Determine the (X, Y) coordinate at the center of the cell enclosing the given text.  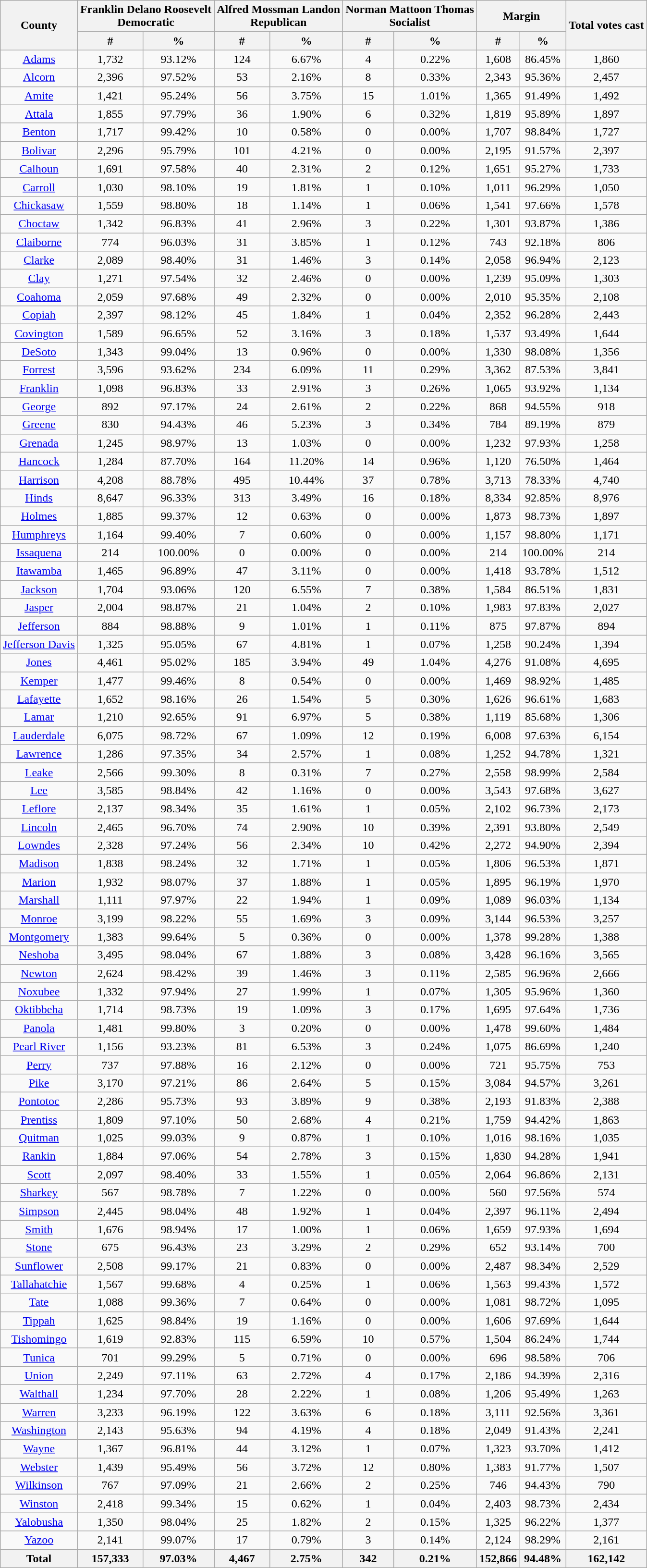
99.03% (178, 1138)
95.02% (178, 662)
884 (110, 626)
98.29% (543, 1540)
96.11% (543, 1211)
3.85% (306, 242)
2.12% (306, 1065)
2,124 (498, 1540)
2.57% (306, 754)
746 (498, 1485)
76.50% (543, 461)
2,131 (606, 1175)
98.92% (543, 681)
2,010 (498, 297)
2,328 (110, 845)
706 (606, 1357)
78.33% (543, 479)
1,263 (606, 1394)
86.51% (543, 589)
3,199 (110, 919)
96.96% (543, 973)
2,241 (606, 1431)
1.22% (306, 1193)
10.44% (306, 479)
Forrest (39, 370)
52 (242, 333)
Wilkinson (39, 1485)
1,567 (110, 1284)
97.56% (543, 1193)
1,303 (606, 279)
767 (110, 1485)
1,323 (498, 1449)
0.57% (435, 1339)
91.43% (543, 1431)
Montgomery (39, 937)
96.28% (543, 315)
94.48% (543, 1558)
1,469 (498, 681)
1,171 (606, 535)
0.71% (306, 1357)
1,507 (606, 1467)
91.83% (543, 1101)
95.24% (178, 96)
1,736 (606, 1010)
Jefferson Davis (39, 644)
97.64% (543, 1010)
48 (242, 1211)
1,504 (498, 1339)
44 (242, 1449)
Franklin (39, 388)
2.72% (306, 1375)
2,396 (110, 77)
1,164 (110, 535)
0.24% (435, 1046)
1,095 (606, 1302)
Claiborne (39, 242)
97.35% (178, 754)
Issaquena (39, 553)
1,619 (110, 1339)
1,365 (498, 96)
313 (242, 498)
1,744 (606, 1339)
2,391 (498, 827)
743 (498, 242)
1.94% (306, 900)
1,895 (498, 882)
Coahoma (39, 297)
1,342 (110, 223)
721 (498, 1065)
97.63% (543, 735)
0.79% (306, 1540)
3.49% (306, 498)
1,011 (498, 187)
1,694 (606, 1229)
1,707 (498, 132)
3,596 (110, 370)
1.90% (306, 114)
Tallahatchie (39, 1284)
0.60% (306, 535)
96.65% (178, 333)
Scott (39, 1175)
1,081 (498, 1302)
Walthall (39, 1394)
Newton (39, 973)
Winston (39, 1504)
93.92% (543, 388)
868 (498, 406)
98.99% (543, 772)
875 (498, 626)
Copiah (39, 315)
784 (498, 425)
0.36% (306, 937)
2,316 (606, 1375)
560 (498, 1193)
2,445 (110, 1211)
2,585 (498, 973)
97.94% (178, 992)
94.28% (543, 1156)
1,477 (110, 681)
93.14% (543, 1248)
2,249 (110, 1375)
86.45% (543, 59)
99.64% (178, 937)
2.61% (306, 406)
2,058 (498, 260)
98.10% (178, 187)
2,566 (110, 772)
1,388 (606, 937)
95.79% (178, 150)
3,585 (110, 790)
1,089 (498, 900)
93.80% (543, 827)
2,666 (606, 973)
2.68% (306, 1120)
99.29% (178, 1357)
Tishomingo (39, 1339)
1,830 (498, 1156)
46 (242, 425)
Union (39, 1375)
3,170 (110, 1083)
2.34% (306, 845)
87.53% (543, 370)
1,156 (110, 1046)
4.19% (306, 1431)
Lee (39, 790)
93.62% (178, 370)
Noxubee (39, 992)
91.49% (543, 96)
97.09% (178, 1485)
96.94% (543, 260)
6.59% (306, 1339)
97.97% (178, 900)
3,233 (110, 1412)
86.69% (543, 1046)
Neshoba (39, 955)
0.62% (306, 1504)
2,584 (606, 772)
96.73% (543, 808)
2,102 (498, 808)
41 (242, 223)
Covington (39, 333)
Leake (39, 772)
1,305 (498, 992)
63 (242, 1375)
98.12% (178, 315)
2,286 (110, 1101)
39 (242, 973)
1,659 (498, 1229)
1,478 (498, 1028)
74 (242, 827)
36 (242, 114)
157,333 (110, 1558)
2,388 (606, 1101)
1,732 (110, 59)
6,154 (606, 735)
98.94% (178, 1229)
1,970 (606, 882)
93.78% (543, 571)
2.96% (306, 223)
1,584 (498, 589)
97.69% (543, 1321)
1,608 (498, 59)
2.32% (306, 297)
Hancock (39, 461)
Jackson (39, 589)
Marshall (39, 900)
124 (242, 59)
1,343 (110, 352)
120 (242, 589)
Washington (39, 1431)
Adams (39, 59)
1,809 (110, 1120)
Jasper (39, 608)
93 (242, 1101)
92.83% (178, 1339)
2.16% (306, 77)
2,403 (498, 1504)
81 (242, 1046)
99.43% (543, 1284)
14 (368, 461)
2,193 (498, 1101)
574 (606, 1193)
1.54% (306, 699)
753 (606, 1065)
94.90% (543, 845)
4.21% (306, 150)
98.08% (543, 352)
Jefferson (39, 626)
3,084 (498, 1083)
3,362 (498, 370)
1,512 (606, 571)
George (39, 406)
DeSoto (39, 352)
Smith (39, 1229)
96.22% (543, 1522)
3,111 (498, 1412)
93.23% (178, 1046)
2,549 (606, 827)
675 (110, 1248)
94.39% (543, 1375)
4,467 (242, 1558)
2.90% (306, 827)
35 (242, 808)
1.84% (306, 315)
1,563 (498, 1284)
1,239 (498, 279)
97.06% (178, 1156)
99.42% (178, 132)
96.89% (178, 571)
50 (242, 1120)
Grenada (39, 443)
2,186 (498, 1375)
91 (242, 717)
1.00% (306, 1229)
2.22% (306, 1394)
1,240 (606, 1046)
2,195 (498, 150)
1,210 (110, 717)
1,714 (110, 1010)
1,367 (110, 1449)
96.33% (178, 498)
2.46% (306, 279)
1.99% (306, 992)
0.34% (435, 425)
97.70% (178, 1394)
3.75% (306, 96)
2.91% (306, 388)
92.65% (178, 717)
1,691 (110, 169)
3,361 (606, 1412)
122 (242, 1412)
98.22% (178, 919)
2.66% (306, 1485)
89.19% (543, 425)
3.63% (306, 1412)
0.42% (435, 845)
3,257 (606, 919)
99.04% (178, 352)
Lincoln (39, 827)
1.71% (306, 864)
1,941 (606, 1156)
93.70% (543, 1449)
93.06% (178, 589)
2,137 (110, 808)
97.58% (178, 169)
Humphreys (39, 535)
892 (110, 406)
Yalobusha (39, 1522)
24 (242, 406)
2,529 (606, 1266)
26 (242, 699)
Greene (39, 425)
Amite (39, 96)
1,695 (498, 1010)
1,484 (606, 1028)
8,647 (110, 498)
1,301 (498, 223)
3.11% (306, 571)
1,683 (606, 699)
1,855 (110, 114)
96.16% (543, 955)
Perry (39, 1065)
1,439 (110, 1467)
1,983 (498, 608)
1,206 (498, 1394)
95.75% (543, 1065)
86.24% (543, 1339)
1,321 (606, 754)
92.18% (543, 242)
0.32% (435, 114)
99.60% (543, 1028)
6.53% (306, 1046)
1,676 (110, 1229)
1,626 (498, 699)
0.33% (435, 77)
6,008 (498, 735)
99.80% (178, 1028)
1,652 (110, 699)
99.28% (543, 937)
4,740 (606, 479)
8,334 (498, 498)
3.29% (306, 1248)
28 (242, 1394)
2.64% (306, 1083)
1,412 (606, 1449)
2,418 (110, 1504)
Jones (39, 662)
County (39, 25)
1,284 (110, 461)
95.27% (543, 169)
918 (606, 406)
Wayne (39, 1449)
2,487 (498, 1266)
3.89% (306, 1101)
95.63% (178, 1431)
92.56% (543, 1412)
11 (368, 370)
Sharkey (39, 1193)
2,089 (110, 260)
3,144 (498, 919)
95.35% (543, 297)
Pearl River (39, 1046)
3,428 (498, 955)
4,461 (110, 662)
1,025 (110, 1138)
0.87% (306, 1138)
1,332 (110, 992)
Oktibbeha (39, 1010)
6.67% (306, 59)
23 (242, 1248)
0.83% (306, 1266)
1,625 (110, 1321)
3.16% (306, 333)
1.69% (306, 919)
98.88% (178, 626)
94 (242, 1431)
97.52% (178, 77)
0.19% (435, 735)
Tate (39, 1302)
45 (242, 315)
2.31% (306, 169)
11.20% (306, 461)
97.10% (178, 1120)
Attala (39, 114)
97.24% (178, 845)
42 (242, 790)
97.79% (178, 114)
96.86% (543, 1175)
1,831 (606, 589)
Rankin (39, 1156)
Simpson (39, 1211)
1,860 (606, 59)
1,464 (606, 461)
2,296 (110, 150)
1,111 (110, 900)
2,059 (110, 297)
701 (110, 1357)
Pontotoc (39, 1101)
2,465 (110, 827)
1,030 (110, 187)
1.82% (306, 1522)
2,097 (110, 1175)
3,713 (498, 479)
567 (110, 1193)
53 (242, 77)
2.75% (306, 1558)
0.30% (435, 699)
95.09% (543, 279)
2,272 (498, 845)
Tunica (39, 1357)
1,873 (498, 516)
Calhoun (39, 169)
2,343 (498, 77)
1,088 (110, 1302)
99.46% (178, 681)
1,356 (606, 352)
55 (242, 919)
94.42% (543, 1120)
97.66% (543, 205)
18 (242, 205)
96.70% (178, 827)
99.07% (178, 1540)
94.78% (543, 754)
1,050 (606, 187)
696 (498, 1357)
3,627 (606, 790)
Chickasaw (39, 205)
25 (242, 1522)
Margin (521, 16)
95.05% (178, 644)
91.57% (543, 150)
Lauderdale (39, 735)
790 (606, 1485)
Prentiss (39, 1120)
2,108 (606, 297)
2,352 (498, 315)
97.87% (543, 626)
Itawamba (39, 571)
162,142 (606, 1558)
95.73% (178, 1101)
3,495 (110, 955)
90.24% (543, 644)
Leflore (39, 808)
234 (242, 370)
Clarke (39, 260)
894 (606, 626)
1,271 (110, 279)
Lawrence (39, 754)
0.78% (435, 479)
3,261 (606, 1083)
Yazoo (39, 1540)
2.78% (306, 1156)
1,572 (606, 1284)
1,884 (110, 1156)
2,173 (606, 808)
0.20% (306, 1028)
1,485 (606, 681)
774 (110, 242)
737 (110, 1065)
4.81% (306, 644)
1,119 (498, 717)
86 (242, 1083)
1,606 (498, 1321)
2,494 (606, 1211)
95.36% (543, 77)
1,537 (498, 333)
6.97% (306, 717)
98.87% (178, 608)
1,075 (498, 1046)
Benton (39, 132)
1,559 (110, 205)
1,885 (110, 516)
1,386 (606, 223)
96.29% (543, 187)
93.12% (178, 59)
1,418 (498, 571)
1,492 (606, 96)
91.77% (543, 1467)
4,276 (498, 662)
1.55% (306, 1175)
1.61% (306, 808)
0.80% (435, 1467)
99.17% (178, 1266)
1,098 (110, 388)
0.58% (306, 132)
2,004 (110, 608)
88.78% (178, 479)
2,434 (606, 1504)
91.08% (543, 662)
99.40% (178, 535)
97.11% (178, 1375)
98.24% (178, 864)
1,932 (110, 882)
1,541 (498, 205)
Kemper (39, 681)
98.78% (178, 1193)
0.63% (306, 516)
1,330 (498, 352)
0.39% (435, 827)
Warren (39, 1412)
1,232 (498, 443)
99.30% (178, 772)
1,727 (606, 132)
85.68% (543, 717)
98.42% (178, 973)
495 (242, 479)
1,035 (606, 1138)
3,565 (606, 955)
98.07% (178, 882)
2,443 (606, 315)
Clay (39, 279)
98.58% (543, 1357)
4,695 (606, 662)
93.49% (543, 333)
1,838 (110, 864)
1.81% (306, 187)
0.64% (306, 1302)
6.09% (306, 370)
1,806 (498, 864)
Quitman (39, 1138)
0.26% (435, 388)
3,543 (498, 790)
97.83% (543, 608)
Hinds (39, 498)
27 (242, 992)
3.12% (306, 1449)
1,306 (606, 717)
6,075 (110, 735)
Monroe (39, 919)
Total votes cast (606, 25)
1,377 (606, 1522)
40 (242, 169)
Madison (39, 864)
806 (606, 242)
99.68% (178, 1284)
2,558 (498, 772)
2,027 (606, 608)
34 (242, 754)
830 (110, 425)
2,624 (110, 973)
1,360 (606, 992)
1,016 (498, 1138)
3.94% (306, 662)
1,589 (110, 333)
342 (368, 1558)
652 (498, 1248)
47 (242, 571)
0.31% (306, 772)
1,252 (498, 754)
2,161 (606, 1540)
1,421 (110, 96)
97.21% (178, 1083)
2,508 (110, 1266)
2,143 (110, 1431)
1,704 (110, 589)
2,394 (606, 845)
3.72% (306, 1467)
1,733 (606, 169)
Webster (39, 1467)
2,123 (606, 260)
1,651 (498, 169)
8,976 (606, 498)
Total (39, 1558)
1,871 (606, 864)
Lowndes (39, 845)
1,286 (110, 754)
Lafayette (39, 699)
1,578 (606, 205)
96.81% (178, 1449)
185 (242, 662)
5.23% (306, 425)
Norman Mattoon ThomasSocialist (410, 16)
6.55% (306, 589)
1,120 (498, 461)
99.37% (178, 516)
1,350 (110, 1522)
2,064 (498, 1175)
152,866 (498, 1558)
87.70% (178, 461)
879 (606, 425)
94.55% (543, 406)
Carroll (39, 187)
1,863 (606, 1120)
2,049 (498, 1431)
93.87% (543, 223)
97.03% (178, 1558)
97.88% (178, 1065)
1,394 (606, 644)
1,234 (110, 1394)
3,841 (606, 370)
Sunflower (39, 1266)
Tippah (39, 1321)
Pike (39, 1083)
98.97% (178, 443)
Panola (39, 1028)
99.36% (178, 1302)
94.57% (543, 1083)
Choctaw (39, 223)
164 (242, 461)
1,717 (110, 132)
Stone (39, 1248)
1,378 (498, 937)
101 (242, 150)
Alfred Mossman LandonRepublican (279, 16)
2,457 (606, 77)
0.27% (435, 772)
95.96% (543, 992)
54 (242, 1156)
1.03% (306, 443)
97.54% (178, 279)
2,141 (110, 1540)
700 (606, 1248)
Marion (39, 882)
1,065 (498, 388)
Bolivar (39, 150)
Harrison (39, 479)
22 (242, 900)
95.89% (543, 114)
92.85% (543, 498)
Franklin Delano RooseveltDemocratic (146, 16)
97.17% (178, 406)
1,819 (498, 114)
1,157 (498, 535)
96.61% (543, 699)
Lamar (39, 717)
1.92% (306, 1211)
0.54% (306, 681)
1.14% (306, 205)
Alcorn (39, 77)
1,465 (110, 571)
99.34% (178, 1504)
115 (242, 1339)
4,208 (110, 479)
1,481 (110, 1028)
1,245 (110, 443)
96.43% (178, 1248)
Holmes (39, 516)
1,759 (498, 1120)
